Determine the [X, Y] coordinate at the center of the cell enclosing the given text.  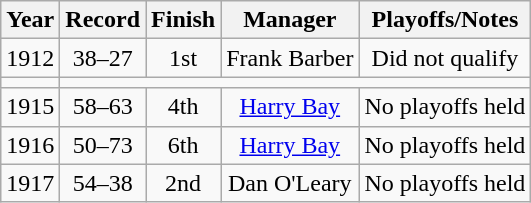
Frank Barber [290, 58]
1912 [30, 58]
Finish [184, 20]
Manager [290, 20]
2nd [184, 183]
1915 [30, 107]
50–73 [103, 145]
38–27 [103, 58]
58–63 [103, 107]
1916 [30, 145]
54–38 [103, 183]
Did not qualify [445, 58]
1st [184, 58]
Dan O'Leary [290, 183]
6th [184, 145]
1917 [30, 183]
Year [30, 20]
Record [103, 20]
Playoffs/Notes [445, 20]
4th [184, 107]
